Locate the cell with the specified text and output its (X, Y) center coordinate. 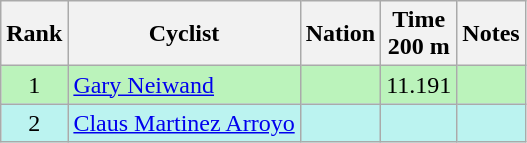
Nation (340, 34)
Claus Martinez Arroyo (184, 123)
2 (34, 123)
1 (34, 85)
Gary Neiwand (184, 85)
Time200 m (419, 34)
Notes (491, 34)
Rank (34, 34)
Cyclist (184, 34)
11.191 (419, 85)
